Identify which cell holds the provided text, then report its (x, y) central coordinate. 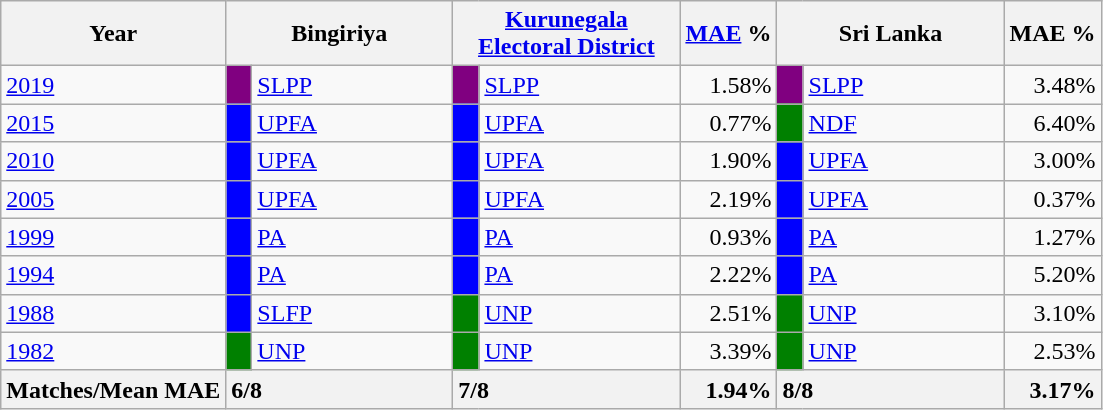
1.58% (728, 85)
5.20% (1052, 275)
1.27% (1052, 237)
3.00% (1052, 161)
1.94% (728, 389)
0.93% (728, 237)
1994 (114, 275)
3.39% (728, 351)
2019 (114, 85)
1999 (114, 237)
2010 (114, 161)
0.77% (728, 123)
3.17% (1052, 389)
2.51% (728, 313)
1.90% (728, 161)
Matches/Mean MAE (114, 389)
3.48% (1052, 85)
Bingiriya (340, 34)
2.22% (728, 275)
2.19% (728, 199)
3.10% (1052, 313)
Sri Lanka (890, 34)
NDF (904, 123)
6.40% (1052, 123)
Year (114, 34)
1988 (114, 313)
2005 (114, 199)
7/8 (566, 389)
1982 (114, 351)
2.53% (1052, 351)
SLFP (352, 313)
2015 (114, 123)
0.37% (1052, 199)
Kurunegala Electoral District (566, 34)
8/8 (890, 389)
6/8 (340, 389)
